Return the [X, Y] coordinate for the center point of the cell that contains the specified text.  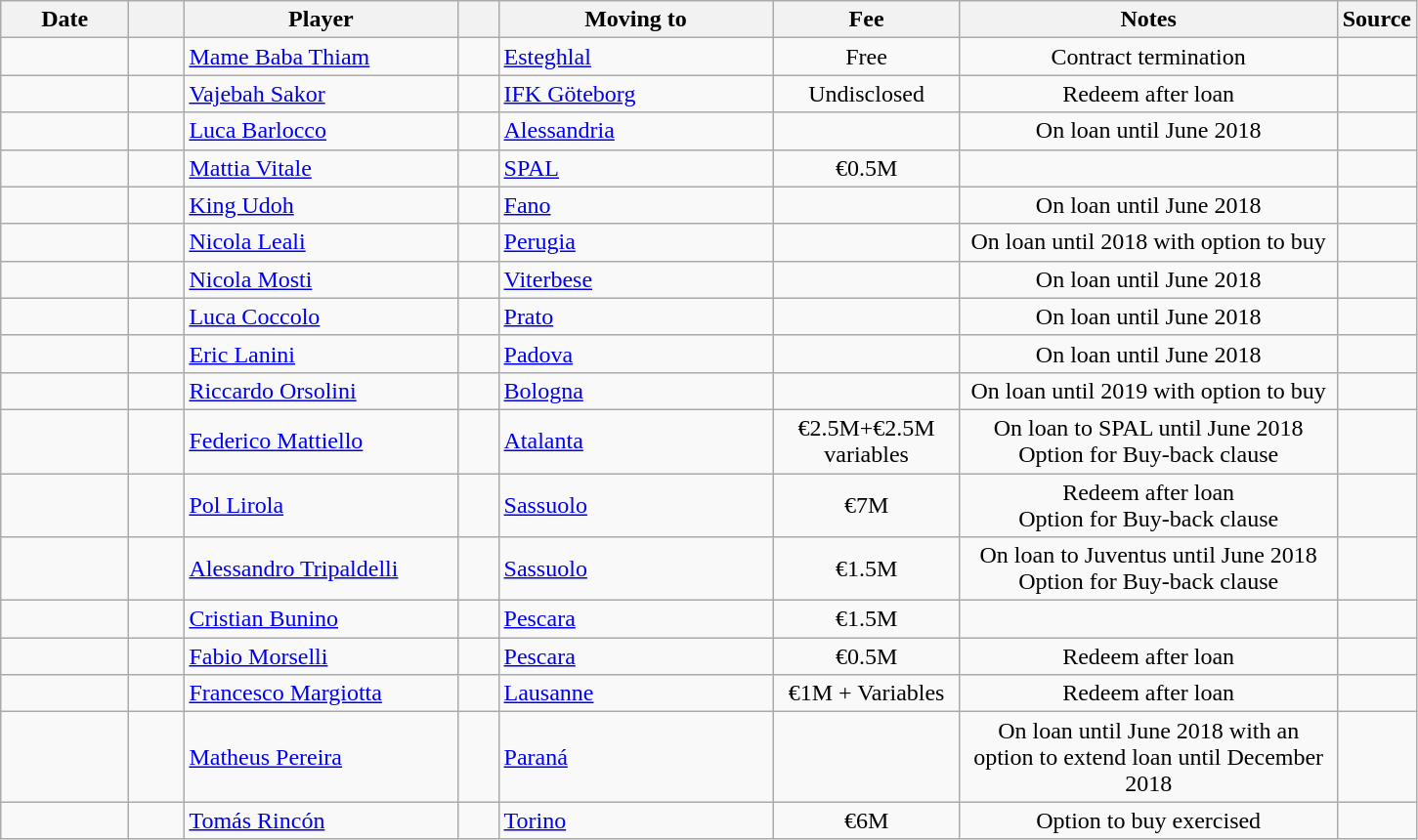
Redeem after loan Option for Buy-back clause [1148, 504]
Eric Lanini [321, 354]
Paraná [635, 757]
Free [866, 57]
IFK Göteborg [635, 94]
Cristian Bunino [321, 619]
SPAL [635, 168]
Player [321, 20]
On loan until June 2018 with an option to extend loan until December 2018 [1148, 757]
€2.5M+€2.5M variables [866, 441]
On loan until 2019 with option to buy [1148, 391]
Undisclosed [866, 94]
Mame Baba Thiam [321, 57]
Moving to [635, 20]
Matheus Pereira [321, 757]
€1M + Variables [866, 693]
Esteghlal [635, 57]
Fabio Morselli [321, 656]
Fee [866, 20]
Alessandro Tripaldelli [321, 568]
Date [64, 20]
Source [1376, 20]
On loan until 2018 with option to buy [1148, 242]
Option to buy exercised [1148, 820]
Mattia Vitale [321, 168]
Vajebah Sakor [321, 94]
Nicola Mosti [321, 279]
On loan to Juventus until June 2018 Option for Buy-back clause [1148, 568]
Luca Barlocco [321, 131]
Bologna [635, 391]
Alessandria [635, 131]
Riccardo Orsolini [321, 391]
Padova [635, 354]
Pol Lirola [321, 504]
Federico Mattiello [321, 441]
Prato [635, 316]
Tomás Rincón [321, 820]
Torino [635, 820]
Atalanta [635, 441]
King Udoh [321, 205]
Viterbese [635, 279]
€6M [866, 820]
Contract termination [1148, 57]
Notes [1148, 20]
On loan to SPAL until June 2018 Option for Buy-back clause [1148, 441]
Fano [635, 205]
Francesco Margiotta [321, 693]
€7M [866, 504]
Perugia [635, 242]
Lausanne [635, 693]
Nicola Leali [321, 242]
Luca Coccolo [321, 316]
